Pinpoint the cell where the given text exists, returning its [X, Y] midpoint coordinate. 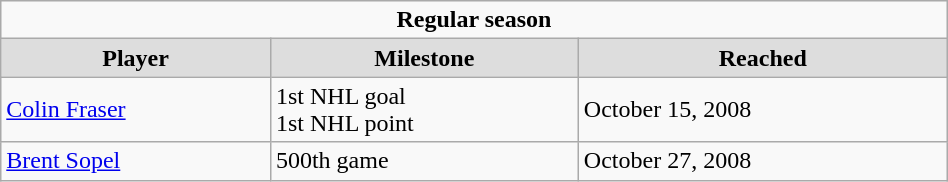
October 15, 2008 [762, 110]
October 27, 2008 [762, 161]
Reached [762, 58]
Milestone [424, 58]
Regular season [474, 20]
Brent Sopel [136, 161]
500th game [424, 161]
Player [136, 58]
Colin Fraser [136, 110]
1st NHL goal1st NHL point [424, 110]
